For the text-containing cell, return its midpoint in [x, y] coordinate format. 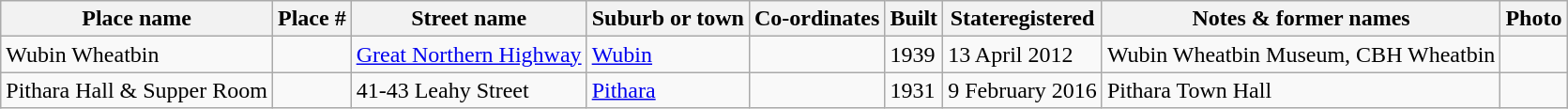
Great Northern Highway [469, 54]
Notes & former names [1301, 19]
Street name [469, 19]
Pithara [668, 90]
1939 [914, 54]
Wubin Wheatbin Museum, CBH Wheatbin [1301, 54]
Pithara Hall & Supper Room [137, 90]
Built [914, 19]
Wubin [668, 54]
Co-ordinates [816, 19]
Suburb or town [668, 19]
Wubin Wheatbin [137, 54]
Place # [312, 19]
1931 [914, 90]
41-43 Leahy Street [469, 90]
13 April 2012 [1023, 54]
Stateregistered [1023, 19]
Pithara Town Hall [1301, 90]
9 February 2016 [1023, 90]
Place name [137, 19]
Photo [1533, 19]
